Provide the [X, Y] coordinate of the cell's center where the given text is located.  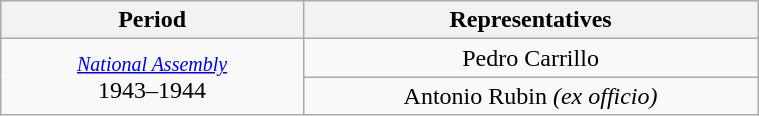
Period [152, 20]
Antonio Rubin (ex officio) [530, 96]
Representatives [530, 20]
Pedro Carrillo [530, 58]
National Assembly1943–1944 [152, 77]
